Identify which cell holds the provided text, then report its [X, Y] central coordinate. 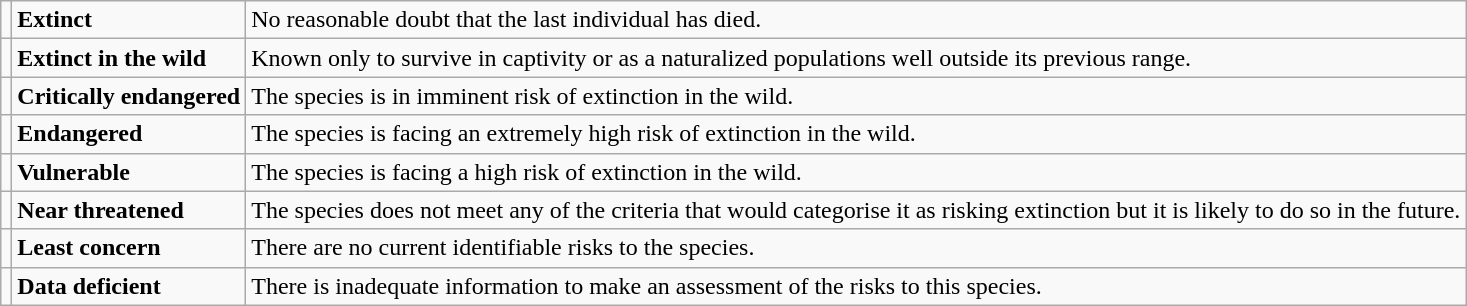
Extinct in the wild [129, 58]
Critically endangered [129, 96]
Endangered [129, 134]
The species does not meet any of the criteria that would categorise it as risking extinction but it is likely to do so in the future. [856, 210]
The species is facing an extremely high risk of extinction in the wild. [856, 134]
The species is in imminent risk of extinction in the wild. [856, 96]
The species is facing a high risk of extinction in the wild. [856, 172]
No reasonable doubt that the last individual has died. [856, 20]
Known only to survive in captivity or as a naturalized populations well outside its previous range. [856, 58]
There are no current identifiable risks to the species. [856, 248]
Least concern [129, 248]
Extinct [129, 20]
Data deficient [129, 286]
Near threatened [129, 210]
Vulnerable [129, 172]
There is inadequate information to make an assessment of the risks to this species. [856, 286]
